Scan for the cell matching the given text and deliver its [x, y] coordinate at center. 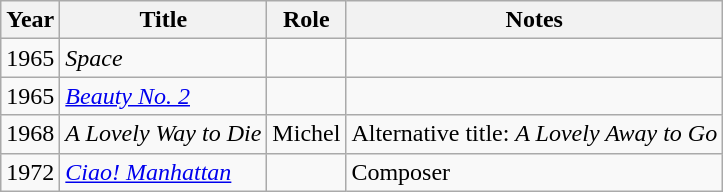
Beauty No. 2 [164, 96]
A Lovely Way to Die [164, 134]
Year [30, 20]
1972 [30, 172]
1968 [30, 134]
Title [164, 20]
Ciao! Manhattan [164, 172]
Notes [534, 20]
Michel [306, 134]
Role [306, 20]
Space [164, 58]
Composer [534, 172]
Alternative title: A Lovely Away to Go [534, 134]
